Output the [X, Y] coordinate of the center of the cell containing the given text.  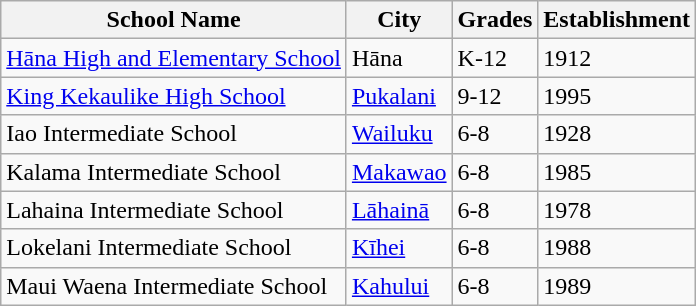
1985 [617, 172]
Kahului [399, 286]
Wailuku [399, 134]
Iao Intermediate School [174, 134]
1995 [617, 96]
Makawao [399, 172]
Maui Waena Intermediate School [174, 286]
9-12 [495, 96]
1978 [617, 210]
Grades [495, 20]
Hāna High and Elementary School [174, 58]
Kalama Intermediate School [174, 172]
School Name [174, 20]
1988 [617, 248]
Hāna [399, 58]
City [399, 20]
King Kekaulike High School [174, 96]
1989 [617, 286]
K-12 [495, 58]
Lāhainā [399, 210]
Establishment [617, 20]
1912 [617, 58]
Lokelani Intermediate School [174, 248]
1928 [617, 134]
Kīhei [399, 248]
Lahaina Intermediate School [174, 210]
Pukalani [399, 96]
